Pinpoint the cell where the given text exists, returning its [x, y] midpoint coordinate. 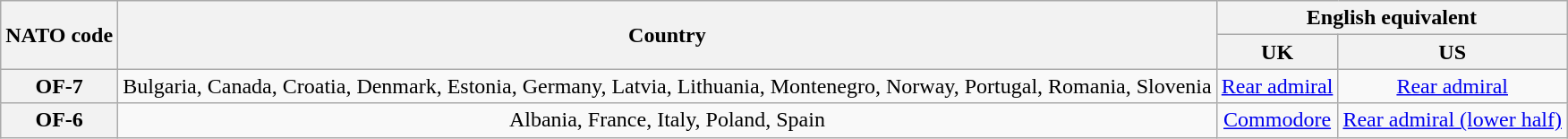
NATO code [59, 35]
Albania, France, Italy, Poland, Spain [668, 120]
Commodore [1277, 120]
OF-6 [59, 120]
UK [1277, 52]
OF-7 [59, 86]
Country [668, 35]
Rear admiral (lower half) [1453, 120]
US [1453, 52]
English equivalent [1391, 18]
Bulgaria, Canada, Croatia, Denmark, Estonia, Germany, Latvia, Lithuania, Montenegro, Norway, Portugal, Romania, Slovenia [668, 86]
